Detect which cell encompasses the target text, then output its [x, y] center coordinate. 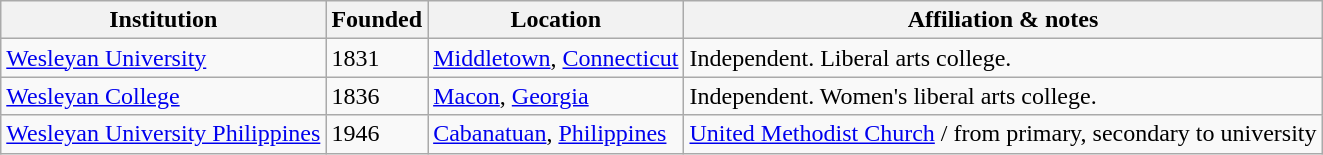
Wesleyan College [164, 96]
Middletown, Connecticut [556, 58]
Macon, Georgia [556, 96]
United Methodist Church / from primary, secondary to university [1003, 134]
1836 [377, 96]
Wesleyan University Philippines [164, 134]
Cabanatuan, Philippines [556, 134]
Affiliation & notes [1003, 20]
Independent. Women's liberal arts college. [1003, 96]
Independent. Liberal arts college. [1003, 58]
Founded [377, 20]
Institution [164, 20]
1831 [377, 58]
Location [556, 20]
1946 [377, 134]
Wesleyan University [164, 58]
